Identify which cell holds the provided text, then report its [X, Y] central coordinate. 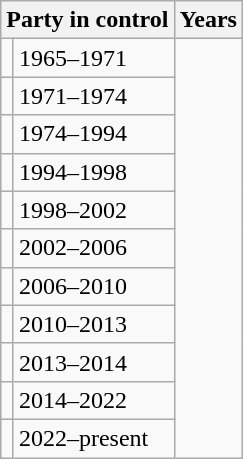
Party in control [88, 20]
Years [208, 20]
1965–1971 [94, 58]
2006–2010 [94, 286]
2022–present [94, 438]
2002–2006 [94, 248]
2010–2013 [94, 324]
1971–1974 [94, 96]
1974–1994 [94, 134]
1994–1998 [94, 172]
1998–2002 [94, 210]
2014–2022 [94, 400]
2013–2014 [94, 362]
